Detect which cell encompasses the target text, then output its (X, Y) center coordinate. 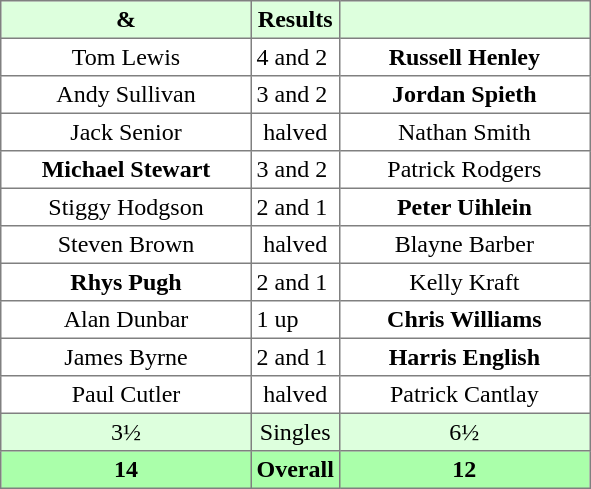
Stiggy Hodgson (126, 207)
Paul Cutler (126, 395)
12 (464, 470)
Jordan Spieth (464, 95)
Rhys Pugh (126, 282)
Russell Henley (464, 57)
Nathan Smith (464, 132)
Patrick Rodgers (464, 170)
Harris English (464, 357)
1 up (295, 320)
Alan Dunbar (126, 320)
6½ (464, 432)
Overall (295, 470)
Tom Lewis (126, 57)
& (126, 20)
Jack Senior (126, 132)
Peter Uihlein (464, 207)
4 and 2 (295, 57)
Andy Sullivan (126, 95)
Singles (295, 432)
Results (295, 20)
14 (126, 470)
Kelly Kraft (464, 282)
Michael Stewart (126, 170)
Blayne Barber (464, 245)
Chris Williams (464, 320)
3½ (126, 432)
Patrick Cantlay (464, 395)
Steven Brown (126, 245)
James Byrne (126, 357)
